Return (x, y) of the center of cell containing provided text 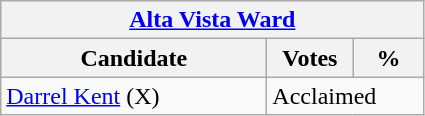
Candidate (134, 58)
Alta Vista Ward (212, 20)
Votes (310, 58)
Darrel Kent (X) (134, 96)
% (388, 58)
Acclaimed (346, 96)
